Identify which cell holds the provided text, then report its (X, Y) central coordinate. 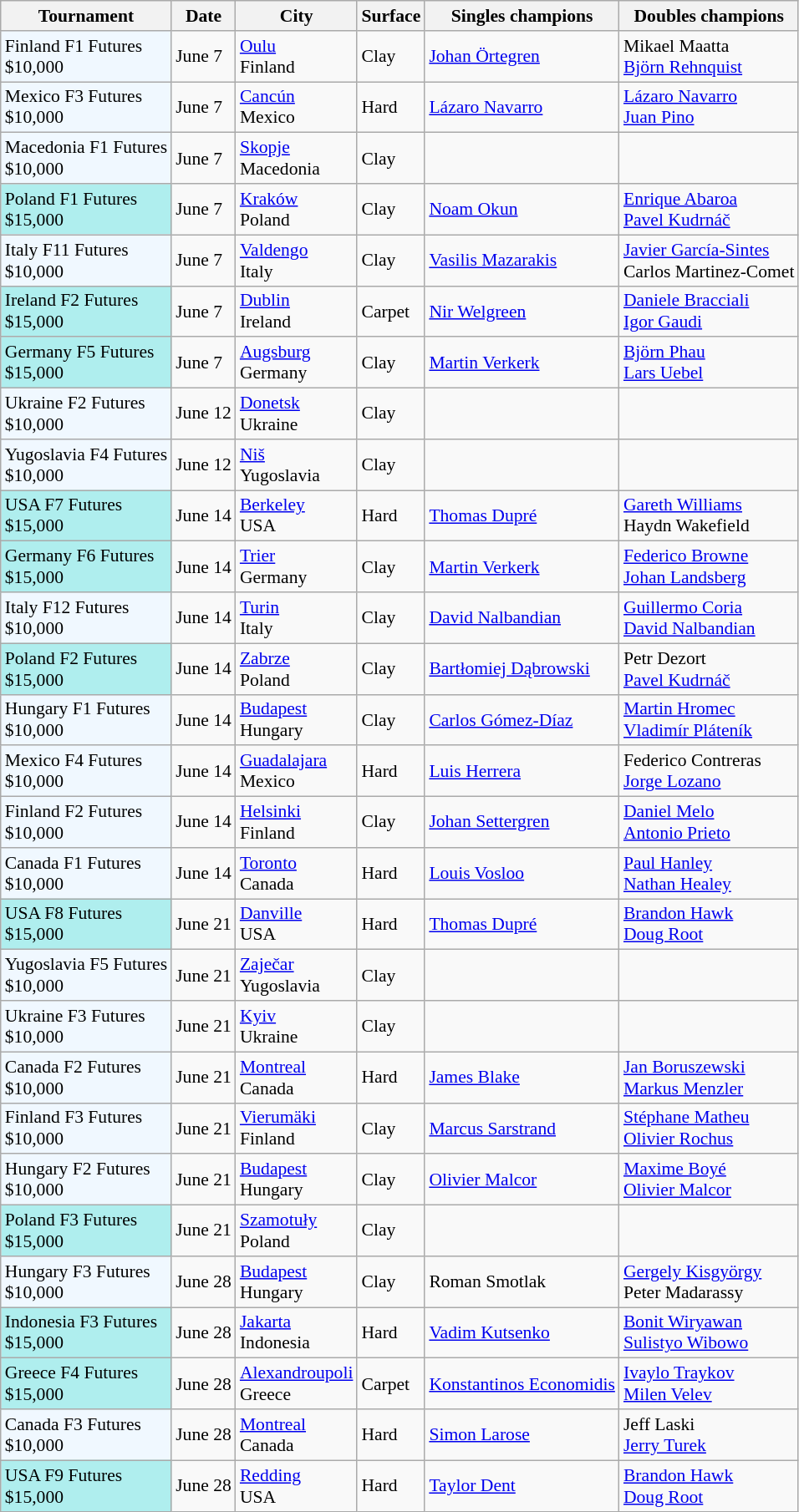
Stéphane Matheu Olivier Rochus (709, 1128)
Gergely Kisgyörgy Peter Madarassy (709, 1281)
Jan Boruszewski Markus Menzler (709, 1078)
Carlos Gómez-Díaz (522, 720)
Germany F5 Futures$15,000 (86, 363)
Mexico F4 Futures$10,000 (86, 772)
KyivUkraine (297, 1026)
Martin Hromec Vladimír Pláteník (709, 720)
Taylor Dent (522, 1485)
GuadalajaraMexico (297, 772)
Italy F12 Futures$10,000 (86, 618)
Macedonia F1 Futures$10,000 (86, 159)
ValdengoItaly (297, 261)
Italy F11 Futures$10,000 (86, 261)
Yugoslavia F5 Futures$10,000 (86, 976)
BerkeleyUSA (297, 516)
Johan Örtegren (522, 57)
Germany F6 Futures$15,000 (86, 566)
Petr Dezort Pavel Kudrnáč (709, 668)
Poland F1 Futures$15,000 (86, 209)
TorontoCanada (297, 874)
SkopjeMacedonia (297, 159)
Bartłomiej Dąbrowski (522, 668)
Lázaro Navarro (522, 107)
Lázaro Navarro Juan Pino (709, 107)
Konstantinos Economidis (522, 1383)
OuluFinland (297, 57)
Canada F1 Futures$10,000 (86, 874)
USA F7 Futures$15,000 (86, 516)
Federico Contreras Jorge Lozano (709, 772)
Finland F3 Futures$10,000 (86, 1128)
Canada F3 Futures$10,000 (86, 1435)
Date (204, 16)
Johan Settergren (522, 822)
DublinIreland (297, 311)
James Blake (522, 1078)
TrierGermany (297, 566)
David Nalbandian (522, 618)
Hungary F2 Futures$10,000 (86, 1180)
Enrique Abaroa Pavel Kudrnáč (709, 209)
Daniel Melo Antonio Prieto (709, 822)
AlexandroupoliGreece (297, 1383)
Ireland F2 Futures$15,000 (86, 311)
Daniele Bracciali Igor Gaudi (709, 311)
Poland F2 Futures$15,000 (86, 668)
Vasilis Mazarakis (522, 261)
Hungary F3 Futures$10,000 (86, 1281)
Finland F1 Futures$10,000 (86, 57)
Federico Browne Johan Landsberg (709, 566)
Canada F2 Futures$10,000 (86, 1078)
Hungary F1 Futures$10,000 (86, 720)
Javier García-Sintes Carlos Martinez-Comet (709, 261)
Mikael Maatta Björn Rehnquist (709, 57)
Noam Okun (522, 209)
Bonit Wiryawan Sulistyo Wibowo (709, 1333)
Nir Welgreen (522, 311)
KrakówPoland (297, 209)
Doubles champions (709, 16)
Greece F4 Futures$15,000 (86, 1383)
Paul Hanley Nathan Healey (709, 874)
Yugoslavia F4 Futures$10,000 (86, 464)
Poland F3 Futures$15,000 (86, 1231)
VierumäkiFinland (297, 1128)
USA F8 Futures$15,000 (86, 924)
Singles champions (522, 16)
Maxime Boyé Olivier Malcor (709, 1180)
CancúnMexico (297, 107)
Jeff Laski Jerry Turek (709, 1435)
Marcus Sarstrand (522, 1128)
Finland F2 Futures$10,000 (86, 822)
City (297, 16)
HelsinkiFinland (297, 822)
TurinItaly (297, 618)
Ukraine F3 Futures$10,000 (86, 1026)
AugsburgGermany (297, 363)
USA F9 Futures$15,000 (86, 1485)
Guillermo Coria David Nalbandian (709, 618)
ZabrzePoland (297, 668)
Mexico F3 Futures$10,000 (86, 107)
Roman Smotlak (522, 1281)
NišYugoslavia (297, 464)
Indonesia F3 Futures$15,000 (86, 1333)
Ukraine F2 Futures$10,000 (86, 414)
Simon Larose (522, 1435)
ZaječarYugoslavia (297, 976)
DanvilleUSA (297, 924)
Luis Herrera (522, 772)
Olivier Malcor (522, 1180)
Vadim Kutsenko (522, 1333)
DonetskUkraine (297, 414)
Ivaylo Traykov Milen Velev (709, 1383)
Surface (391, 16)
Gareth Williams Haydn Wakefield (709, 516)
Björn Phau Lars Uebel (709, 363)
Louis Vosloo (522, 874)
SzamotułyPoland (297, 1231)
JakartaIndonesia (297, 1333)
Tournament (86, 16)
ReddingUSA (297, 1485)
